For the text-containing cell, return its midpoint in (x, y) coordinate format. 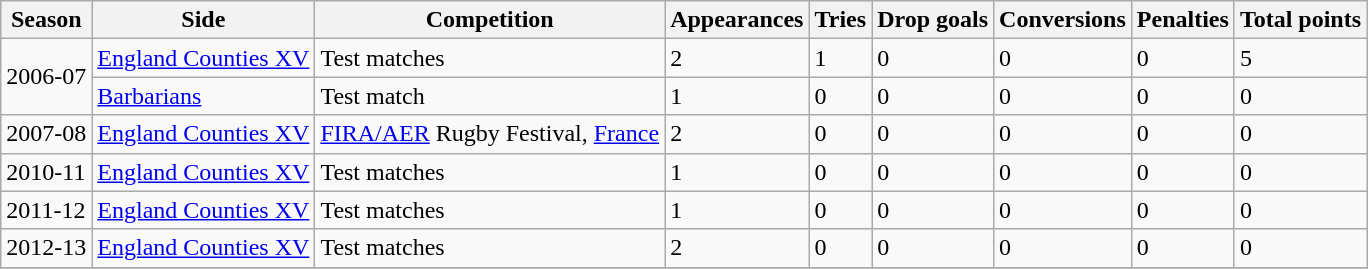
Side (204, 20)
2011-12 (46, 210)
2012-13 (46, 248)
Test match (490, 96)
Tries (840, 20)
Appearances (737, 20)
Competition (490, 20)
Total points (1300, 20)
Barbarians (204, 96)
2010-11 (46, 172)
2007-08 (46, 134)
Penalties (1182, 20)
Conversions (1063, 20)
2006-07 (46, 77)
Drop goals (933, 20)
Season (46, 20)
5 (1300, 58)
FIRA/AER Rugby Festival, France (490, 134)
